Search for the cell housing the specified text and yield its (x, y) center coordinate. 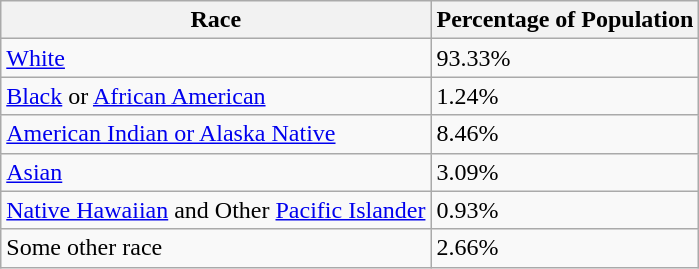
Native Hawaiian and Other Pacific Islander (216, 210)
93.33% (565, 58)
Asian (216, 172)
1.24% (565, 96)
White (216, 58)
0.93% (565, 210)
American Indian or Alaska Native (216, 134)
Race (216, 20)
3.09% (565, 172)
Some other race (216, 248)
8.46% (565, 134)
2.66% (565, 248)
Percentage of Population (565, 20)
Black or African American (216, 96)
